Find where the given text appears and provide that cell's center as [x, y] coordinate. 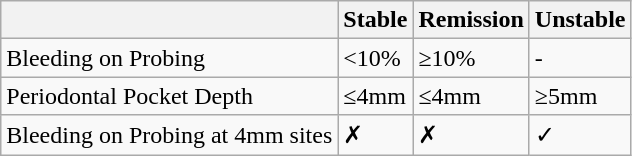
≥10% [471, 58]
<10% [376, 58]
✓ [580, 135]
Bleeding on Probing [170, 58]
Unstable [580, 20]
Periodontal Pocket Depth [170, 96]
Remission [471, 20]
- [580, 58]
Bleeding on Probing at 4mm sites [170, 135]
Stable [376, 20]
≥5mm [580, 96]
